Search for the cell housing the specified text and yield its [X, Y] center coordinate. 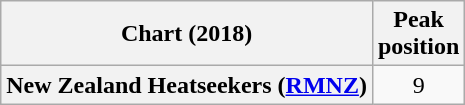
9 [418, 85]
Chart (2018) [187, 34]
Peak position [418, 34]
New Zealand Heatseekers (RMNZ) [187, 85]
